Extract the (X, Y) coordinate from the center of the cell holding the provided text.  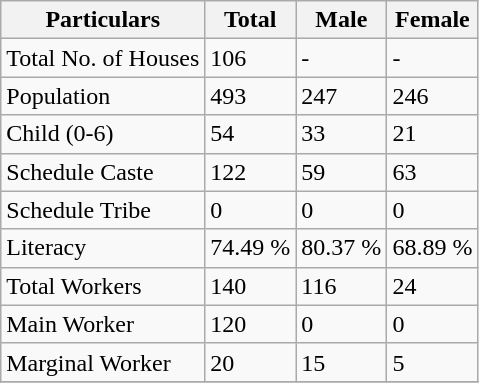
5 (432, 362)
Total Workers (103, 286)
80.37 % (342, 248)
120 (250, 324)
Male (342, 20)
Total No. of Houses (103, 58)
15 (342, 362)
Schedule Tribe (103, 210)
246 (432, 96)
140 (250, 286)
247 (342, 96)
106 (250, 58)
122 (250, 172)
Schedule Caste (103, 172)
Child (0-6) (103, 134)
Main Worker (103, 324)
493 (250, 96)
24 (432, 286)
Literacy (103, 248)
74.49 % (250, 248)
Particulars (103, 20)
116 (342, 286)
Marginal Worker (103, 362)
20 (250, 362)
59 (342, 172)
Total (250, 20)
21 (432, 134)
Female (432, 20)
68.89 % (432, 248)
54 (250, 134)
33 (342, 134)
63 (432, 172)
Population (103, 96)
